Capture the cell that displays the provided text and extract its [X, Y] central coordinate. 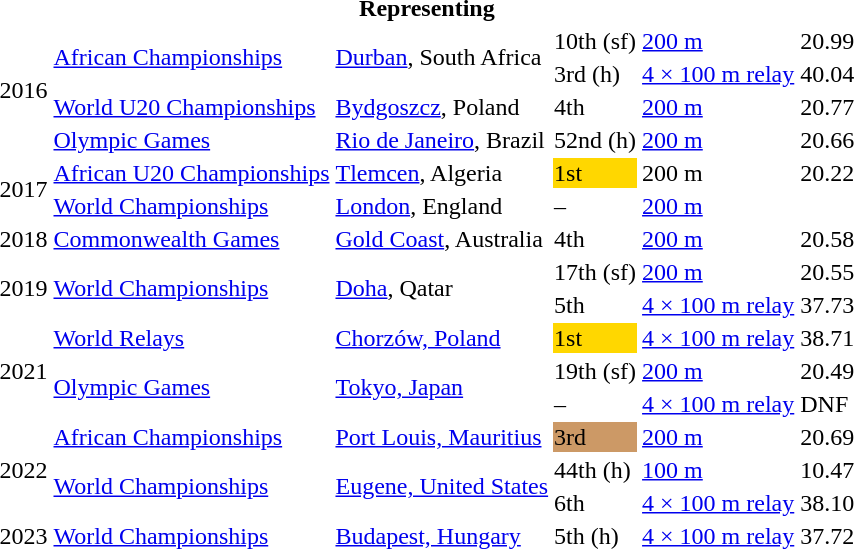
3rd [596, 437]
17th (sf) [596, 272]
6th [596, 503]
Bydgoszcz, Poland [442, 107]
London, England [442, 206]
World Relays [192, 338]
19th (sf) [596, 371]
52nd (h) [596, 140]
Gold Coast, Australia [442, 239]
Chorzów, Poland [442, 338]
10th (sf) [596, 41]
Eugene, United States [442, 486]
Doha, Qatar [442, 288]
Commonwealth Games [192, 239]
African U20 Championships [192, 173]
Tokyo, Japan [442, 388]
Tlemcen, Algeria [442, 173]
Port Louis, Mauritius [442, 437]
3rd (h) [596, 74]
World U20 Championships [192, 107]
Rio de Janeiro, Brazil [442, 140]
44th (h) [596, 470]
100 m [718, 470]
5th [596, 305]
Durban, South Africa [442, 58]
